Provide the [X, Y] coordinate of the cell's center where the given text is located.  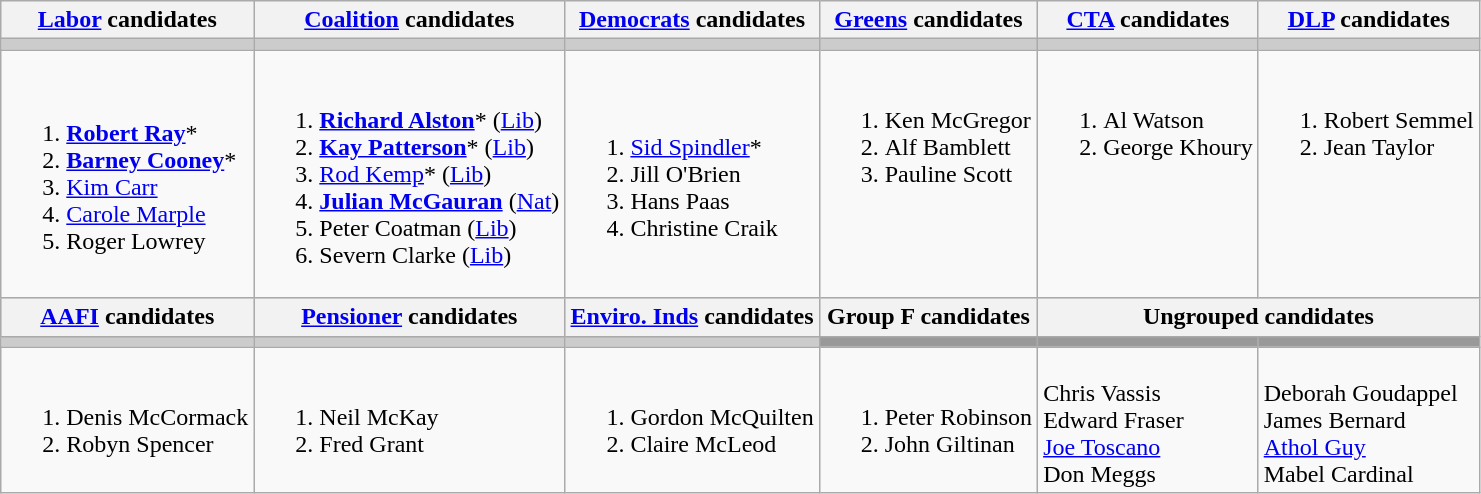
Democrats candidates [692, 20]
Robert Ray*Barney Cooney*Kim CarrCarole MarpleRoger Lowrey [128, 174]
Enviro. Inds candidates [692, 317]
Sid Spindler*Jill O'BrienHans PaasChristine Craik [692, 174]
Al WatsonGeorge Khoury [1148, 174]
Chris Vassis Edward Fraser Joe Toscano Don Meggs [1148, 420]
CTA candidates [1148, 20]
Deborah Goudappel James Bernard Athol Guy Mabel Cardinal [1368, 420]
Ken McGregorAlf BamblettPauline Scott [928, 174]
Greens candidates [928, 20]
DLP candidates [1368, 20]
Robert SemmelJean Taylor [1368, 174]
Pensioner candidates [410, 317]
Coalition candidates [410, 20]
Denis McCormackRobyn Spencer [128, 420]
Richard Alston* (Lib)Kay Patterson* (Lib)Rod Kemp* (Lib)Julian McGauran (Nat)Peter Coatman (Lib)Severn Clarke (Lib) [410, 174]
Neil McKayFred Grant [410, 420]
AAFI candidates [128, 317]
Group F candidates [928, 317]
Labor candidates [128, 20]
Peter RobinsonJohn Giltinan [928, 420]
Ungrouped candidates [1259, 317]
Gordon McQuiltenClaire McLeod [692, 420]
